Return the (x, y) coordinate for the center point of the cell that contains the specified text.  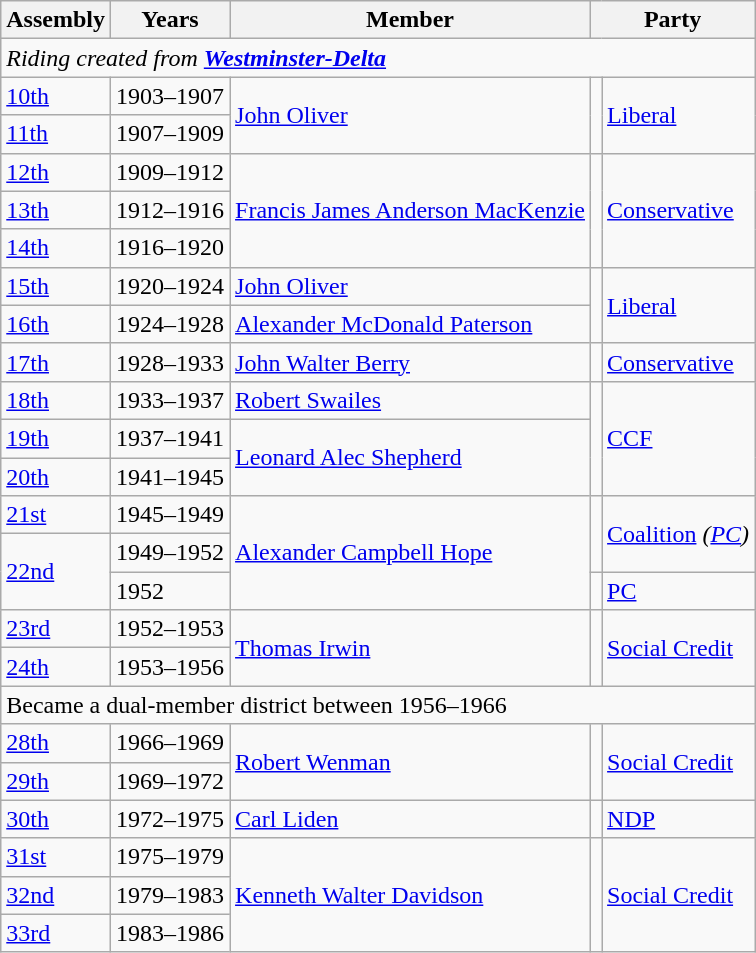
Member (410, 20)
1907–1909 (170, 134)
33rd (56, 933)
PC (678, 591)
23rd (56, 629)
1945–1949 (170, 515)
17th (56, 362)
29th (56, 781)
1937–1941 (170, 438)
Riding created from Westminster-Delta (378, 58)
1933–1937 (170, 400)
24th (56, 667)
Alexander Campbell Hope (410, 553)
1966–1969 (170, 743)
1953–1956 (170, 667)
1912–1916 (170, 210)
1909–1912 (170, 172)
Thomas Irwin (410, 648)
14th (56, 248)
1916–1920 (170, 248)
1983–1986 (170, 933)
Assembly (56, 20)
1920–1924 (170, 286)
22nd (56, 572)
15th (56, 286)
Kenneth Walter Davidson (410, 895)
John Walter Berry (410, 362)
32nd (56, 895)
16th (56, 324)
1924–1928 (170, 324)
1952–1953 (170, 629)
1949–1952 (170, 553)
Alexander McDonald Paterson (410, 324)
12th (56, 172)
28th (56, 743)
1952 (170, 591)
Carl Liden (410, 819)
Robert Wenman (410, 762)
Coalition (PC) (678, 534)
1903–1907 (170, 96)
Leonard Alec Shepherd (410, 457)
Party (673, 20)
31st (56, 857)
18th (56, 400)
10th (56, 96)
21st (56, 515)
13th (56, 210)
Robert Swailes (410, 400)
30th (56, 819)
Years (170, 20)
1979–1983 (170, 895)
1969–1972 (170, 781)
1972–1975 (170, 819)
20th (56, 477)
19th (56, 438)
Became a dual-member district between 1956–1966 (378, 705)
1941–1945 (170, 477)
NDP (678, 819)
Francis James Anderson MacKenzie (410, 210)
1975–1979 (170, 857)
CCF (678, 438)
11th (56, 134)
1928–1933 (170, 362)
